Locate the cell with the specified text and output its [x, y] center coordinate. 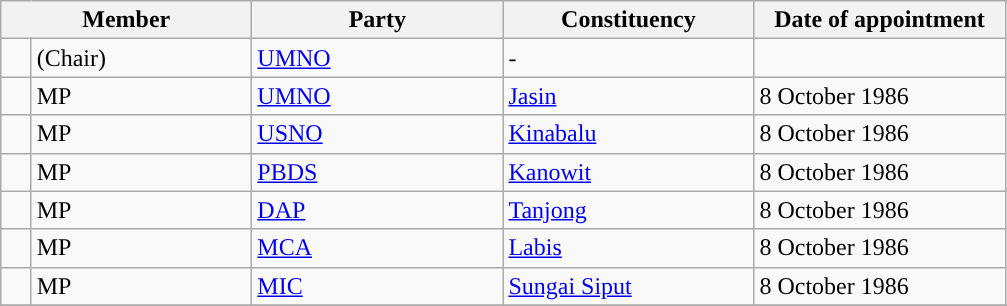
Constituency [628, 20]
Kanowit [628, 172]
USNO [378, 134]
Date of appointment [880, 20]
MIC [378, 286]
DAP [378, 210]
Sungai Siput [628, 286]
(Chair) [142, 58]
Jasin [628, 96]
PBDS [378, 172]
Member [126, 20]
Party [378, 20]
Kinabalu [628, 134]
Labis [628, 248]
- [628, 58]
Tanjong [628, 210]
MCA [378, 248]
